Return the [X, Y] coordinate for the center point of the cell that contains the specified text.  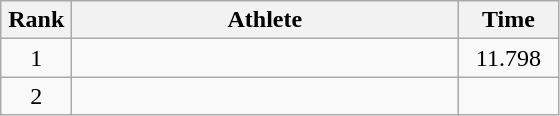
Athlete [265, 20]
11.798 [508, 58]
Rank [36, 20]
2 [36, 96]
1 [36, 58]
Time [508, 20]
